Return the [X, Y] coordinate for the center point of the cell that contains the specified text.  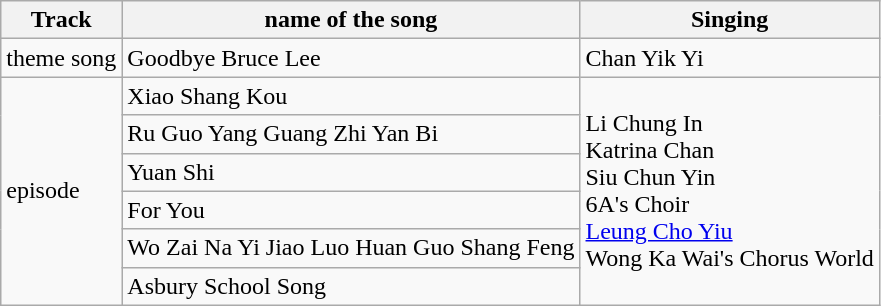
Wo Zai Na Yi Jiao Luo Huan Guo Shang Feng [351, 248]
Goodbye Bruce Lee [351, 58]
For You [351, 210]
Asbury School Song [351, 286]
name of the song [351, 20]
Li Chung InKatrina ChanSiu Chun Yin6A's ChoirLeung Cho YiuWong Ka Wai's Chorus World [730, 191]
Singing [730, 20]
Track [62, 20]
Ru Guo Yang Guang Zhi Yan Bi [351, 134]
Yuan Shi [351, 172]
Chan Yik Yi [730, 58]
episode [62, 191]
theme song [62, 58]
Xiao Shang Kou [351, 96]
